Locate the cell with the specified text and output its (x, y) center coordinate. 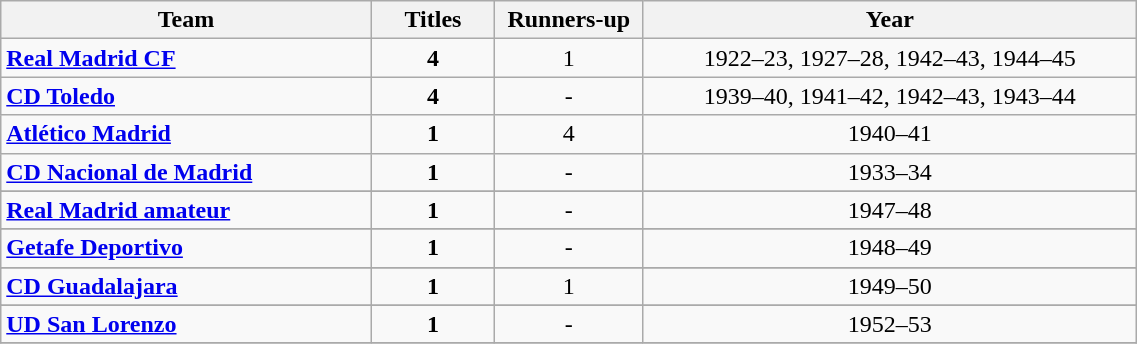
1948–49 (890, 248)
CD Toledo (186, 96)
CD Guadalajara (186, 286)
Real Madrid CF (186, 58)
Atlético Madrid (186, 134)
Titles (432, 20)
CD Nacional de Madrid (186, 172)
UD San Lorenzo (186, 324)
1940–41 (890, 134)
1922–23, 1927–28, 1942–43, 1944–45 (890, 58)
Team (186, 20)
Getafe Deportivo (186, 248)
1949–50 (890, 286)
1947–48 (890, 210)
1952–53 (890, 324)
1933–34 (890, 172)
1939–40, 1941–42, 1942–43, 1943–44 (890, 96)
Real Madrid amateur (186, 210)
Year (890, 20)
Runners-up (569, 20)
